From the cell containing the given text, extract its center point as (x, y) coordinate. 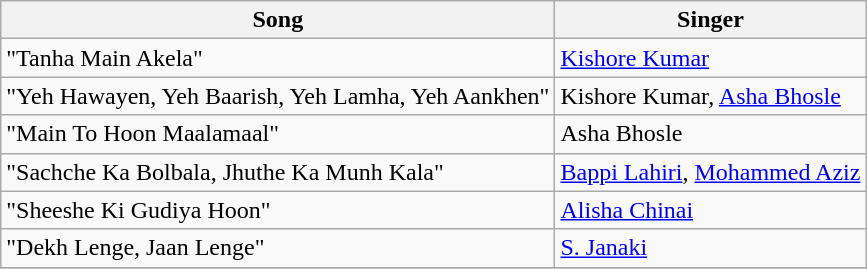
Song (278, 20)
Kishore Kumar (710, 58)
"Sheeshe Ki Gudiya Hoon" (278, 210)
Alisha Chinai (710, 210)
Asha Bhosle (710, 134)
Bappi Lahiri, Mohammed Aziz (710, 172)
Kishore Kumar, Asha Bhosle (710, 96)
"Main To Hoon Maalamaal" (278, 134)
"Dekh Lenge, Jaan Lenge" (278, 248)
"Yeh Hawayen, Yeh Baarish, Yeh Lamha, Yeh Aankhen" (278, 96)
"Tanha Main Akela" (278, 58)
S. Janaki (710, 248)
"Sachche Ka Bolbala, Jhuthe Ka Munh Kala" (278, 172)
Singer (710, 20)
